Determine the (X, Y) coordinate at the center of the cell enclosing the given text.  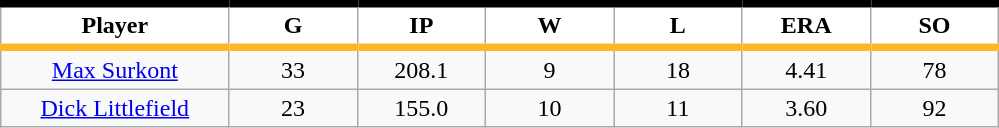
ERA (806, 26)
Player (115, 26)
23 (293, 108)
78 (934, 68)
33 (293, 68)
92 (934, 108)
9 (549, 68)
W (549, 26)
3.60 (806, 108)
G (293, 26)
IP (421, 26)
11 (678, 108)
SO (934, 26)
Dick Littlefield (115, 108)
155.0 (421, 108)
4.41 (806, 68)
18 (678, 68)
208.1 (421, 68)
10 (549, 108)
L (678, 26)
Max Surkont (115, 68)
